Search for the cell housing the specified text and yield its [X, Y] center coordinate. 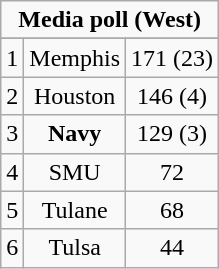
Tulane [75, 210]
Navy [75, 134]
171 (23) [172, 58]
129 (3) [172, 134]
68 [172, 210]
Houston [75, 96]
146 (4) [172, 96]
Tulsa [75, 248]
Memphis [75, 58]
72 [172, 172]
2 [12, 96]
6 [12, 248]
3 [12, 134]
1 [12, 58]
44 [172, 248]
Media poll (West) [110, 20]
4 [12, 172]
SMU [75, 172]
5 [12, 210]
